Return [X, Y] of the center of cell containing provided text 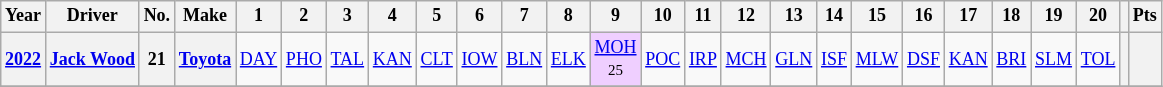
CLT [436, 59]
TAL [347, 59]
Pts [1144, 16]
8 [568, 16]
18 [1012, 16]
20 [1098, 16]
ELK [568, 59]
14 [834, 16]
10 [663, 16]
SLM [1054, 59]
ISF [834, 59]
11 [704, 16]
GLN [794, 59]
5 [436, 16]
MCH [746, 59]
POC [663, 59]
MLW [876, 59]
TOL [1098, 59]
19 [1054, 16]
16 [924, 16]
BLN [524, 59]
Year [24, 16]
Driver [92, 16]
9 [616, 16]
MOH25 [616, 59]
21 [156, 59]
DSF [924, 59]
6 [480, 16]
IOW [480, 59]
Make [204, 16]
7 [524, 16]
4 [392, 16]
12 [746, 16]
2 [304, 16]
PHO [304, 59]
13 [794, 16]
DAY [259, 59]
Toyota [204, 59]
Jack Wood [92, 59]
3 [347, 16]
2022 [24, 59]
BRI [1012, 59]
No. [156, 16]
1 [259, 16]
17 [968, 16]
15 [876, 16]
IRP [704, 59]
